Provide the [X, Y] coordinate of the cell's center where the given text is located.  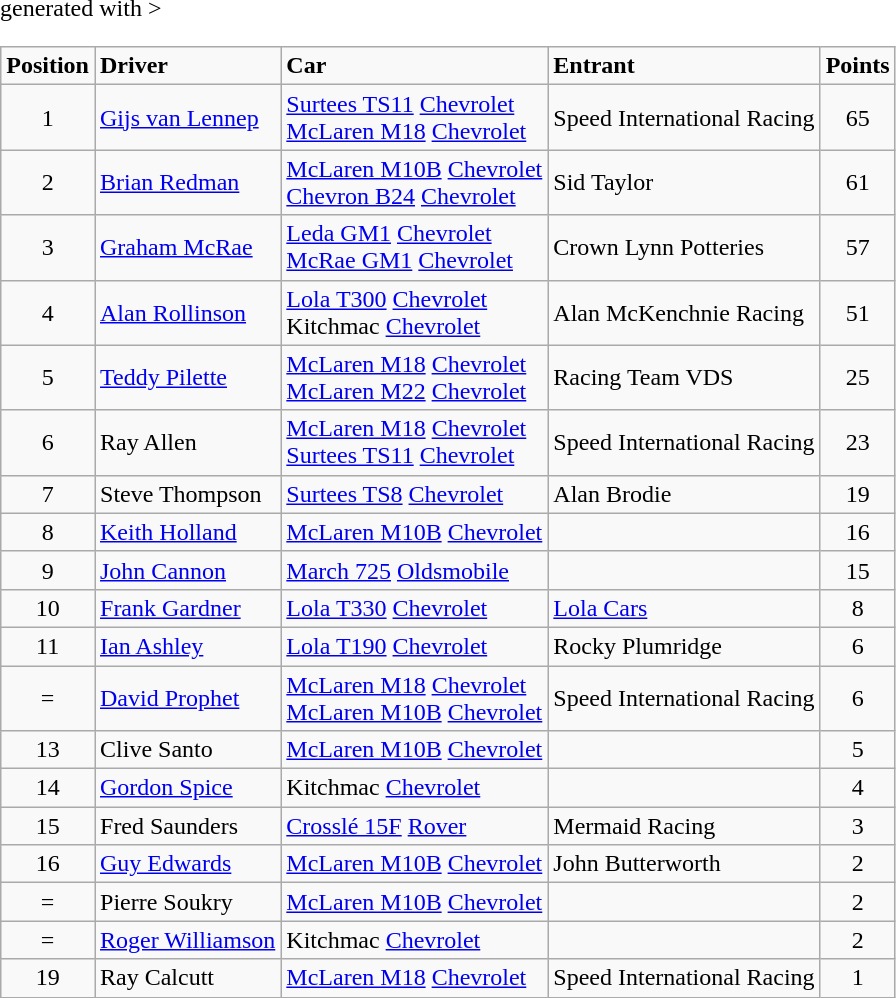
Car [414, 66]
Roger Williamson [187, 940]
Surtees TS11 Chevrolet McLaren M18 Chevrolet [414, 118]
Rocky Plumridge [684, 646]
57 [858, 248]
Leda GM1 Chevrolet McRae GM1 Chevrolet [414, 248]
Ray Allen [187, 442]
9 [48, 570]
10 [48, 608]
51 [858, 312]
Lola T330 Chevrolet [414, 608]
Guy Edwards [187, 864]
61 [858, 182]
Teddy Pilette [187, 378]
Crown Lynn Potteries [684, 248]
Surtees TS8 Chevrolet [414, 494]
Ian Ashley [187, 646]
7 [48, 494]
Fred Saunders [187, 826]
McLaren M18 Chevrolet McLaren M10B Chevrolet [414, 698]
Brian Redman [187, 182]
Gijs van Lennep [187, 118]
Points [858, 66]
11 [48, 646]
McLaren M18 Chevrolet Surtees TS11 Chevrolet [414, 442]
Gordon Spice [187, 788]
Keith Holland [187, 532]
Lola T190 Chevrolet [414, 646]
McLaren M18 Chevrolet [414, 978]
25 [858, 378]
Clive Santo [187, 750]
March 725 Oldsmobile [414, 570]
John Cannon [187, 570]
Pierre Soukry [187, 902]
McLaren M10B Chevrolet Chevron B24 Chevrolet [414, 182]
Mermaid Racing [684, 826]
Graham McRae [187, 248]
Sid Taylor [684, 182]
McLaren M18 Chevrolet McLaren M22 Chevrolet [414, 378]
Entrant [684, 66]
David Prophet [187, 698]
65 [858, 118]
Lola Cars [684, 608]
Position [48, 66]
Alan McKenchnie Racing [684, 312]
Racing Team VDS [684, 378]
13 [48, 750]
Alan Brodie [684, 494]
23 [858, 442]
Driver [187, 66]
Lola T300 Chevrolet Kitchmac Chevrolet [414, 312]
Steve Thompson [187, 494]
John Butterworth [684, 864]
Crosslé 15F Rover [414, 826]
14 [48, 788]
Alan Rollinson [187, 312]
Frank Gardner [187, 608]
Ray Calcutt [187, 978]
